Determine the (x, y) coordinate at the center of the cell enclosing the given text.  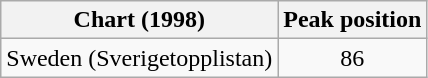
Sweden (Sverigetopplistan) (140, 58)
Chart (1998) (140, 20)
Peak position (352, 20)
86 (352, 58)
